Find where the given text appears and provide that cell's center as (x, y) coordinate. 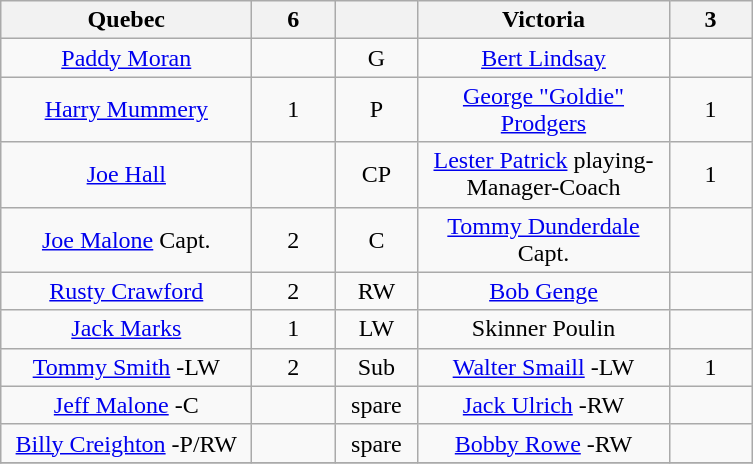
Quebec (126, 20)
Lester Patrick playing-Manager-Coach (544, 174)
Bobby Rowe -RW (544, 443)
Sub (376, 367)
Joe Malone Capt. (126, 240)
Bert Lindsay (544, 58)
G (376, 58)
RW (376, 291)
CP (376, 174)
Walter Smaill -LW (544, 367)
Jeff Malone -C (126, 405)
Harry Mummery (126, 110)
3 (710, 20)
Bob Genge (544, 291)
6 (294, 20)
Jack Marks (126, 329)
George "Goldie" Prodgers (544, 110)
Paddy Moran (126, 58)
Tommy Dunderdale Capt. (544, 240)
LW (376, 329)
Jack Ulrich -RW (544, 405)
Victoria (544, 20)
Skinner Poulin (544, 329)
P (376, 110)
Joe Hall (126, 174)
Billy Creighton -P/RW (126, 443)
Tommy Smith -LW (126, 367)
Rusty Crawford (126, 291)
C (376, 240)
